Detect which cell encompasses the target text, then output its [x, y] center coordinate. 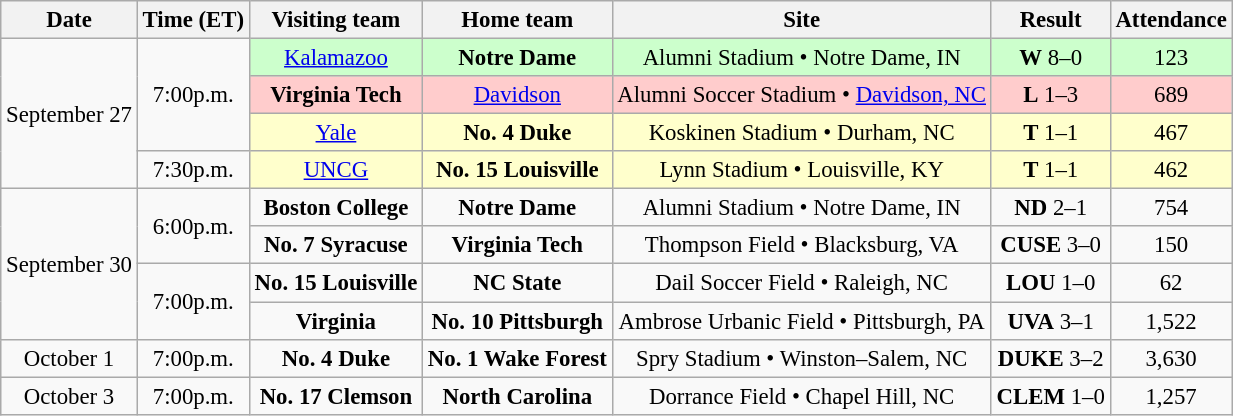
Site [802, 20]
123 [1171, 58]
Dail Soccer Field • Raleigh, NC [802, 283]
September 30 [69, 264]
754 [1171, 208]
October 1 [69, 358]
W 8–0 [1050, 58]
Kalamazoo [336, 58]
62 [1171, 283]
NC State [518, 283]
467 [1171, 133]
6:00p.m. [193, 226]
3,630 [1171, 358]
Yale [336, 133]
LOU 1–0 [1050, 283]
Time (ET) [193, 20]
DUKE 3–2 [1050, 358]
ND 2–1 [1050, 208]
No. 10 Pittsburgh [518, 321]
462 [1171, 170]
Spry Stadium • Winston–Salem, NC [802, 358]
North Carolina [518, 396]
7:30p.m. [193, 170]
UVA 3–1 [1050, 321]
Attendance [1171, 20]
Date [69, 20]
CUSE 3–0 [1050, 245]
No. 1 Wake Forest [518, 358]
Ambrose Urbanic Field • Pittsburgh, PA [802, 321]
October 3 [69, 396]
September 27 [69, 114]
Visiting team [336, 20]
L 1–3 [1050, 95]
150 [1171, 245]
Dorrance Field • Chapel Hill, NC [802, 396]
CLEM 1–0 [1050, 396]
No. 17 Clemson [336, 396]
Koskinen Stadium • Durham, NC [802, 133]
1,257 [1171, 396]
Thompson Field • Blacksburg, VA [802, 245]
1,522 [1171, 321]
Result [1050, 20]
Lynn Stadium • Louisville, KY [802, 170]
UNCG [336, 170]
689 [1171, 95]
Alumni Soccer Stadium • Davidson, NC [802, 95]
Boston College [336, 208]
Davidson [518, 95]
Virginia [336, 321]
No. 7 Syracuse [336, 245]
Home team [518, 20]
